Pinpoint the cell where the given text exists, returning its [x, y] midpoint coordinate. 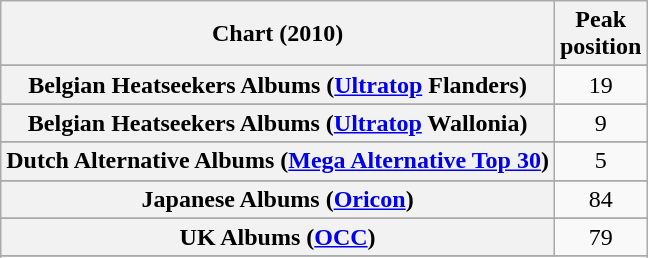
79 [600, 237]
Peakposition [600, 34]
84 [600, 199]
Chart (2010) [278, 34]
5 [600, 161]
Japanese Albums (Oricon) [278, 199]
9 [600, 123]
Belgian Heatseekers Albums (Ultratop Flanders) [278, 85]
19 [600, 85]
Dutch Alternative Albums (Mega Alternative Top 30) [278, 161]
UK Albums (OCC) [278, 237]
Belgian Heatseekers Albums (Ultratop Wallonia) [278, 123]
